Identify which cell holds the provided text, then report its (x, y) central coordinate. 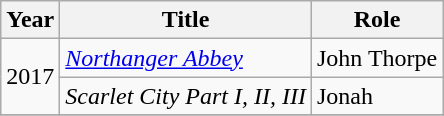
Year (30, 20)
Jonah (376, 96)
Title (186, 20)
2017 (30, 77)
Scarlet City Part I, II, III (186, 96)
Northanger Abbey (186, 58)
Role (376, 20)
John Thorpe (376, 58)
